Output the [X, Y] coordinate of the center of the cell containing the given text.  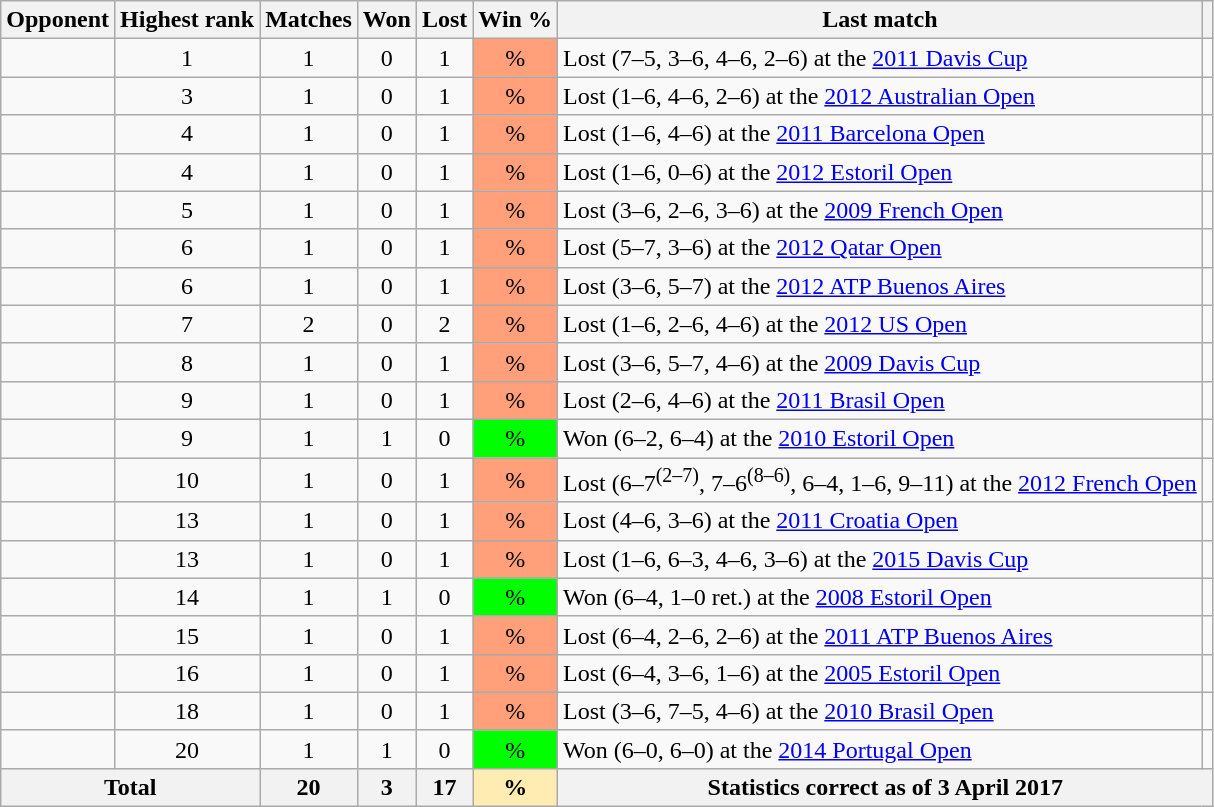
Lost (3–6, 5–7, 4–6) at the 2009 Davis Cup [880, 362]
Win % [516, 20]
Lost (1–6, 4–6, 2–6) at the 2012 Australian Open [880, 96]
Lost (2–6, 4–6) at the 2011 Brasil Open [880, 400]
Lost (6–4, 2–6, 2–6) at the 2011 ATP Buenos Aires [880, 635]
Lost (5–7, 3–6) at the 2012 Qatar Open [880, 248]
Lost (1–6, 2–6, 4–6) at the 2012 US Open [880, 324]
7 [188, 324]
18 [188, 711]
15 [188, 635]
Lost (4–6, 3–6) at the 2011 Croatia Open [880, 521]
Lost (1–6, 6–3, 4–6, 3–6) at the 2015 Davis Cup [880, 559]
Lost (3–6, 2–6, 3–6) at the 2009 French Open [880, 210]
Lost (7–5, 3–6, 4–6, 2–6) at the 2011 Davis Cup [880, 58]
5 [188, 210]
Lost (6–7(2–7), 7–6(8–6), 6–4, 1–6, 9–11) at the 2012 French Open [880, 480]
8 [188, 362]
Opponent [58, 20]
14 [188, 597]
Won (6–2, 6–4) at the 2010 Estoril Open [880, 438]
17 [444, 787]
Lost (3–6, 7–5, 4–6) at the 2010 Brasil Open [880, 711]
Lost [444, 20]
Statistics correct as of 3 April 2017 [885, 787]
16 [188, 673]
Lost (3–6, 5–7) at the 2012 ATP Buenos Aires [880, 286]
Won (6–4, 1–0 ret.) at the 2008 Estoril Open [880, 597]
10 [188, 480]
Won [386, 20]
Total [130, 787]
Highest rank [188, 20]
Last match [880, 20]
Lost (1–6, 4–6) at the 2011 Barcelona Open [880, 134]
Matches [309, 20]
Lost (6–4, 3–6, 1–6) at the 2005 Estoril Open [880, 673]
Lost (1–6, 0–6) at the 2012 Estoril Open [880, 172]
Won (6–0, 6–0) at the 2014 Portugal Open [880, 749]
